Return [X, Y] of the center of cell containing provided text 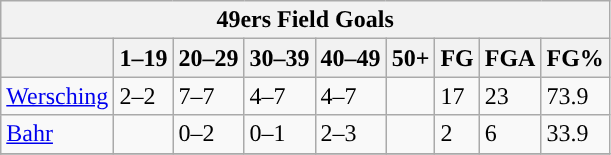
1–19 [144, 58]
6 [510, 134]
23 [510, 96]
40–49 [350, 58]
49ers Field Goals [306, 20]
17 [457, 96]
0–2 [208, 134]
FG% [575, 58]
2–3 [350, 134]
33.9 [575, 134]
FG [457, 58]
73.9 [575, 96]
2 [457, 134]
20–29 [208, 58]
0–1 [280, 134]
50+ [410, 58]
Wersching [58, 96]
2–2 [144, 96]
FGA [510, 58]
30–39 [280, 58]
Bahr [58, 134]
7–7 [208, 96]
